Return (X, Y) of the center of cell containing provided text 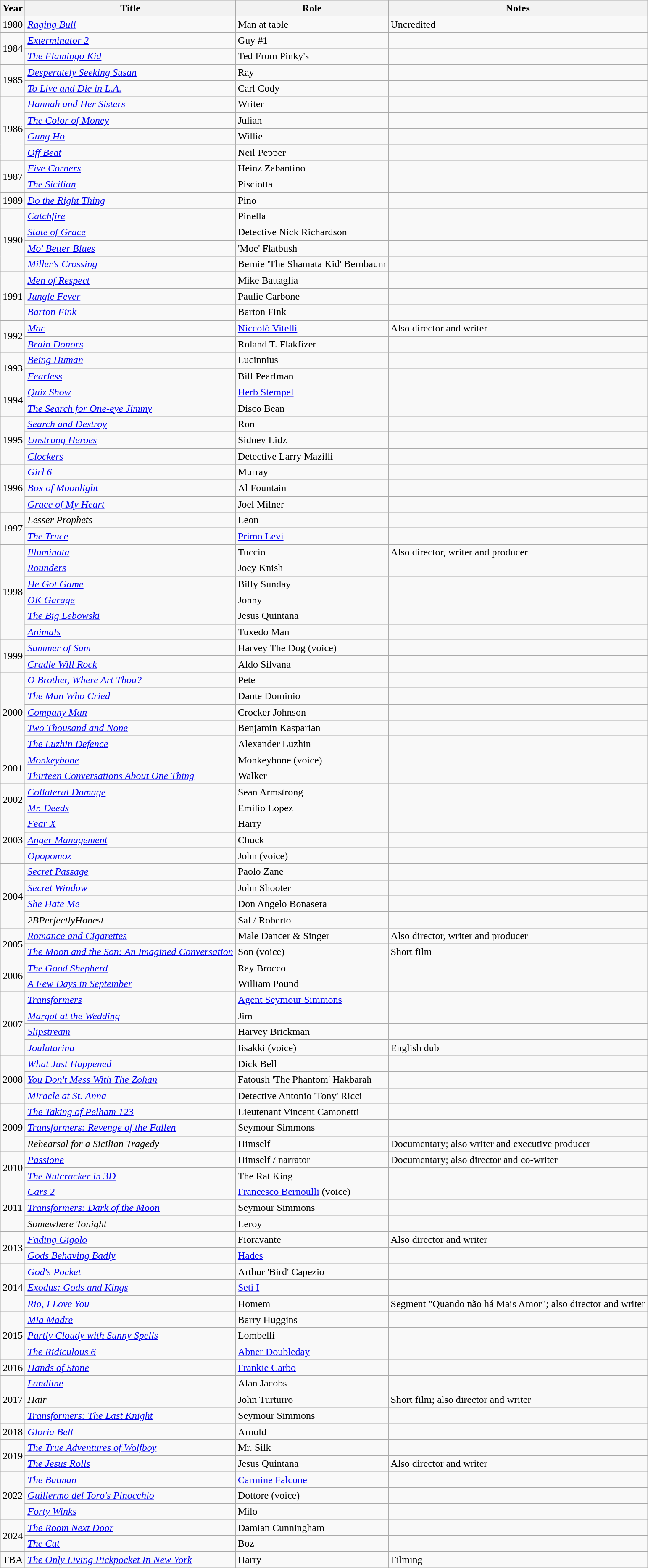
Niccolò Vitelli (312, 328)
The Color of Money (130, 120)
Leroy (312, 1224)
Do the Right Thing (130, 200)
Joey Knish (312, 568)
Partly Cloudy with Sunny Spells (130, 1336)
Anger Management (130, 840)
Abner Doubleday (312, 1352)
Miracle at St. Anna (130, 1096)
Miller's Crossing (130, 264)
Writer (312, 104)
Francesco Bernoulli (voice) (312, 1192)
'Moe' Flatbush (312, 248)
Gods Behaving Badly (130, 1256)
Hades (312, 1256)
Five Corners (130, 168)
1999 (13, 656)
The True Adventures of Wolfboy (130, 1447)
2009 (13, 1128)
Arthur 'Bird' Capezio (312, 1272)
2001 (13, 768)
Thirteen Conversations About One Thing (130, 776)
Male Dancer & Singer (312, 936)
Guy #1 (312, 40)
Bill Pearlman (312, 376)
2014 (13, 1288)
The Sicilian (130, 184)
Dottore (voice) (312, 1496)
Paulie Carbone (312, 296)
Collateral Damage (130, 792)
Mac (130, 328)
2003 (13, 840)
1980 (13, 24)
Somewhere Tonight (130, 1224)
Chuck (312, 840)
Leon (312, 520)
Walker (312, 776)
1989 (13, 200)
1990 (13, 240)
William Pound (312, 984)
1986 (13, 128)
He Got Game (130, 584)
Carmine Falcone (312, 1479)
To Live and Die in L.A. (130, 88)
Opopomoz (130, 856)
The Jesus Rolls (130, 1463)
Unstrung Heroes (130, 440)
Primo Levi (312, 536)
1996 (13, 488)
Mike Battaglia (312, 280)
The Man Who Cried (130, 696)
Lesser Prophets (130, 520)
The Luzhin Defence (130, 744)
What Just Happened (130, 1064)
Frankie Carbo (312, 1368)
Hair (130, 1400)
Landline (130, 1384)
Slipstream (130, 1032)
Carl Cody (312, 88)
1994 (13, 400)
Barry Huggins (312, 1320)
Exodus: Gods and Kings (130, 1288)
Two Thousand and None (130, 728)
Rehearsal for a Sicilian Tragedy (130, 1144)
John Shooter (312, 888)
2000 (13, 712)
The Rat King (312, 1176)
Cradle Will Rock (130, 664)
Box of Moonlight (130, 488)
Fatoush 'The Phantom' Hakbarah (312, 1080)
1992 (13, 336)
Roland T. Flakfizer (312, 344)
Seti I (312, 1288)
Exterminator 2 (130, 40)
Pete (312, 680)
John Turturro (312, 1400)
Romance and Cigarettes (130, 936)
Joulutarina (130, 1048)
Pisciotta (312, 184)
English dub (518, 1048)
Hands of Stone (130, 1368)
Detective Larry Mazilli (312, 456)
Men of Respect (130, 280)
Monkeybone (voice) (312, 760)
2018 (13, 1431)
1985 (13, 80)
Clockers (130, 456)
The Good Shepherd (130, 968)
Grace of My Heart (130, 504)
Sal / Roberto (312, 920)
1991 (13, 296)
Lombelli (312, 1336)
2002 (13, 800)
2013 (13, 1248)
Arnold (312, 1431)
2005 (13, 944)
The Nutcracker in 3D (130, 1176)
The Ridiculous 6 (130, 1352)
Dante Dominio (312, 696)
Son (voice) (312, 952)
Quiz Show (130, 392)
Himself / narrator (312, 1160)
2010 (13, 1168)
Off Beat (130, 152)
Disco Bean (312, 408)
The Search for One-eye Jimmy (130, 408)
2BPerfectlyHonest (130, 920)
Guillermo del Toro's Pinocchio (130, 1496)
Mr. Deeds (130, 808)
Company Man (130, 712)
Title (130, 8)
The Taking of Pelham 123 (130, 1112)
Mia Madre (130, 1320)
Gung Ho (130, 136)
Hannah and Her Sisters (130, 104)
The Room Next Door (130, 1528)
God's Pocket (130, 1272)
O Brother, Where Art Thou? (130, 680)
Secret Passage (130, 872)
Joel Milner (312, 504)
Dick Bell (312, 1064)
Short film; also director and writer (518, 1400)
Cars 2 (130, 1192)
Agent Seymour Simmons (312, 1000)
Mo' Better Blues (130, 248)
Detective Nick Richardson (312, 232)
John (voice) (312, 856)
Emilio Lopez (312, 808)
Forty Winks (130, 1512)
Lucinnius (312, 360)
The Flamingo Kid (130, 56)
Harvey The Dog (voice) (312, 648)
Sean Armstrong (312, 792)
Benjamin Kasparian (312, 728)
2004 (13, 896)
Jim (312, 1016)
She Hate Me (130, 904)
1993 (13, 368)
The Only Living Pickpocket In New York (130, 1560)
Passione (130, 1160)
Animals (130, 632)
Search and Destroy (130, 424)
Al Fountain (312, 488)
Year (13, 8)
1984 (13, 48)
1998 (13, 592)
2007 (13, 1024)
Segment "Quando não há Mais Amor"; also director and writer (518, 1304)
Don Angelo Bonasera (312, 904)
Julian (312, 120)
Jonny (312, 600)
Heinz Zabantino (312, 168)
Crocker Johnson (312, 712)
Ray (312, 72)
Alan Jacobs (312, 1384)
Sidney Lidz (312, 440)
A Few Days in September (130, 984)
Catchfire (130, 216)
Ron (312, 424)
Billy Sunday (312, 584)
Ray Brocco (312, 968)
Rounders (130, 568)
Documentary; also director and co-writer (518, 1160)
Homem (312, 1304)
The Truce (130, 536)
2019 (13, 1455)
Alexander Luzhin (312, 744)
Fearless (130, 376)
Monkeybone (130, 760)
Uncredited (518, 24)
Harvey Brickman (312, 1032)
Milo (312, 1512)
Fading Gigolo (130, 1240)
Raging Bull (130, 24)
1997 (13, 528)
Lieutenant Vincent Camonetti (312, 1112)
Fioravante (312, 1240)
Pino (312, 200)
2017 (13, 1400)
Role (312, 8)
Illuminata (130, 552)
Man at table (312, 24)
Himself (312, 1144)
Girl 6 (130, 472)
Gloria Bell (130, 1431)
Herb Stempel (312, 392)
Being Human (130, 360)
Notes (518, 8)
Brain Donors (130, 344)
State of Grace (130, 232)
Transformers (130, 1000)
2024 (13, 1536)
2022 (13, 1495)
Fear X (130, 824)
The Moon and the Son: An Imagined Conversation (130, 952)
Documentary; also writer and executive producer (518, 1144)
The Batman (130, 1479)
Willie (312, 136)
Summer of Sam (130, 648)
Damian Cunningham (312, 1528)
Pinella (312, 216)
Tuxedo Man (312, 632)
1987 (13, 176)
You Don't Mess With The Zohan (130, 1080)
Iisakki (voice) (312, 1048)
Aldo Silvana (312, 664)
Transformers: The Last Knight (130, 1415)
Mr. Silk (312, 1447)
Filming (518, 1560)
2016 (13, 1368)
TBA (13, 1560)
Secret Window (130, 888)
Jungle Fever (130, 296)
Ted From Pinky's (312, 56)
Rio, I Love You (130, 1304)
Boz (312, 1544)
Tuccio (312, 552)
Margot at the Wedding (130, 1016)
The Cut (130, 1544)
OK Garage (130, 600)
Detective Antonio 'Tony' Ricci (312, 1096)
Short film (518, 952)
Transformers: Revenge of the Fallen (130, 1128)
2011 (13, 1208)
2008 (13, 1080)
The Big Lebowski (130, 616)
Murray (312, 472)
Bernie 'The Shamata Kid' Bernbaum (312, 264)
Desperately Seeking Susan (130, 72)
2015 (13, 1336)
Neil Pepper (312, 152)
1995 (13, 440)
2006 (13, 976)
Transformers: Dark of the Moon (130, 1208)
Paolo Zane (312, 872)
